For the text-containing cell, return its midpoint in (X, Y) coordinate format. 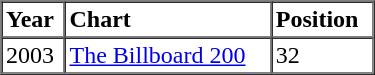
Position (322, 20)
The Billboard 200 (168, 56)
2003 (34, 56)
Year (34, 20)
32 (322, 56)
Chart (168, 20)
